Scan for the cell matching the given text and deliver its [X, Y] coordinate at center. 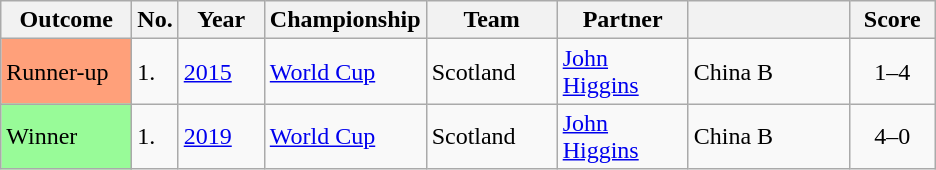
1–4 [892, 72]
2019 [221, 136]
Runner-up [66, 72]
Partner [622, 20]
No. [155, 20]
Championship [345, 20]
Winner [66, 136]
Year [221, 20]
Score [892, 20]
4–0 [892, 136]
2015 [221, 72]
Outcome [66, 20]
Team [492, 20]
